Detect which cell encompasses the target text, then output its (X, Y) center coordinate. 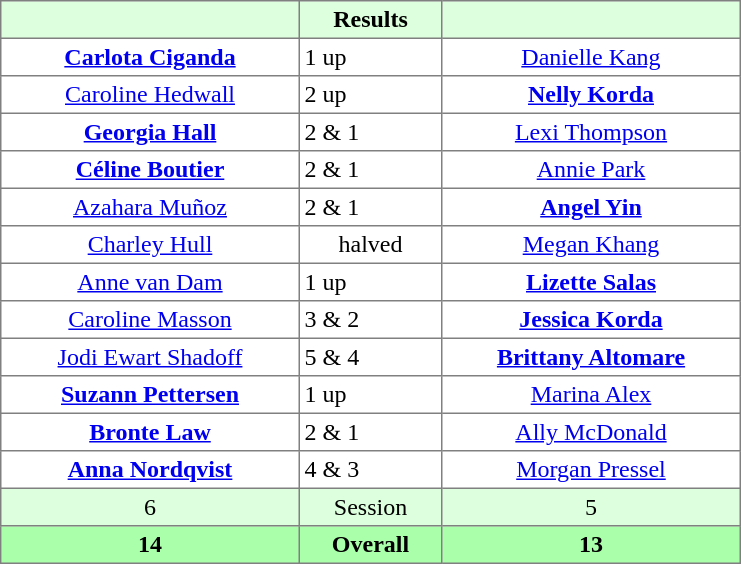
Lizette Salas (591, 282)
Session (370, 507)
Annie Park (591, 170)
Bronte Law (150, 432)
Nelly Korda (591, 95)
Anne van Dam (150, 282)
Suzann Pettersen (150, 395)
14 (150, 545)
Charley Hull (150, 245)
Caroline Masson (150, 320)
halved (370, 245)
Jodi Ewart Shadoff (150, 357)
Megan Khang (591, 245)
Céline Boutier (150, 170)
Overall (370, 545)
Lexi Thompson (591, 132)
Morgan Pressel (591, 470)
5 (591, 507)
Carlota Ciganda (150, 57)
Danielle Kang (591, 57)
6 (150, 507)
Anna Nordqvist (150, 470)
2 up (370, 95)
Results (370, 20)
Angel Yin (591, 207)
Marina Alex (591, 395)
Azahara Muñoz (150, 207)
3 & 2 (370, 320)
Jessica Korda (591, 320)
13 (591, 545)
4 & 3 (370, 470)
Caroline Hedwall (150, 95)
Brittany Altomare (591, 357)
Georgia Hall (150, 132)
5 & 4 (370, 357)
Ally McDonald (591, 432)
